From the cell containing the given text, extract its center point as [x, y] coordinate. 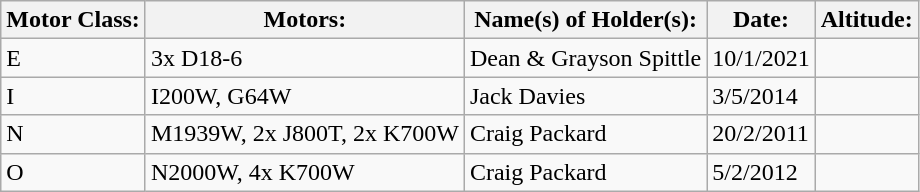
10/1/2021 [761, 58]
Name(s) of Holder(s): [585, 20]
N [74, 134]
Altitude: [866, 20]
Date: [761, 20]
Motor Class: [74, 20]
M1939W, 2x J800T, 2x K700W [304, 134]
N2000W, 4x K700W [304, 172]
20/2/2011 [761, 134]
5/2/2012 [761, 172]
Jack Davies [585, 96]
I200W, G64W [304, 96]
Dean & Grayson Spittle [585, 58]
Motors: [304, 20]
3/5/2014 [761, 96]
O [74, 172]
I [74, 96]
E [74, 58]
3x D18-6 [304, 58]
